Scan for the cell matching the given text and deliver its (x, y) coordinate at center. 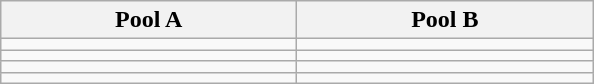
Pool B (445, 20)
Pool A (149, 20)
